Return the [x, y] coordinate for the center point of the cell that contains the specified text.  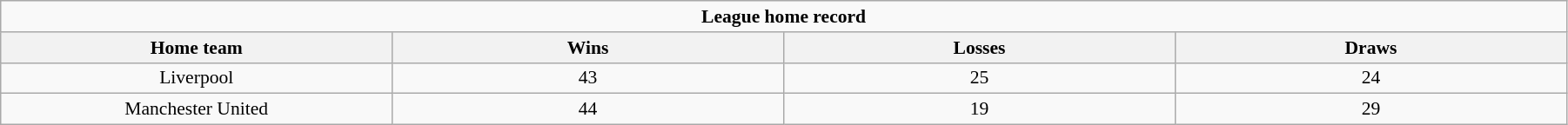
Wins [588, 48]
19 [980, 109]
League home record [784, 16]
44 [588, 109]
25 [980, 78]
29 [1370, 109]
Draws [1370, 48]
Manchester United [197, 109]
24 [1370, 78]
43 [588, 78]
Liverpool [197, 78]
Losses [980, 48]
Home team [197, 48]
